From the cell containing the given text, extract its center point as (x, y) coordinate. 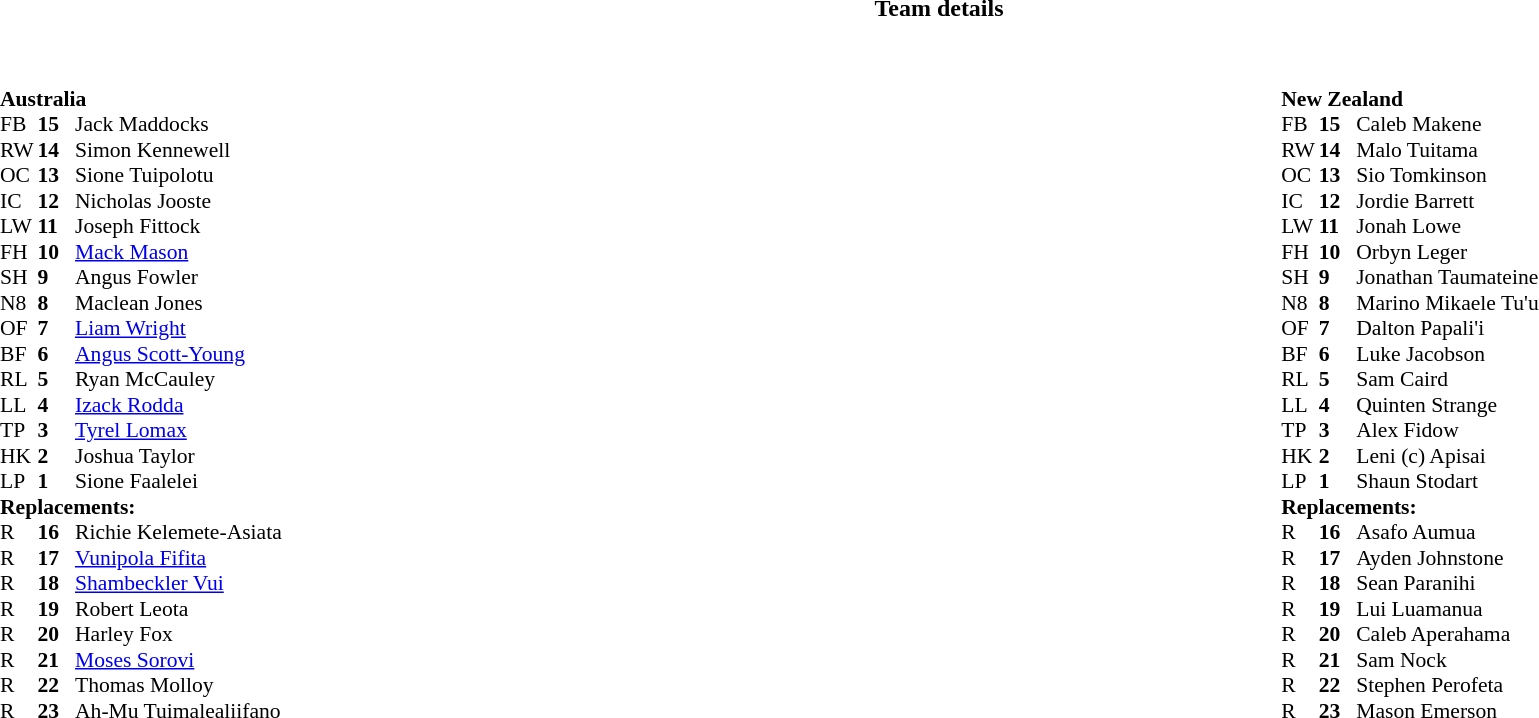
Moses Sorovi (178, 660)
Quinten Strange (1448, 405)
Vunipola Fifita (178, 558)
Alex Fidow (1448, 431)
Mack Mason (178, 252)
Asafo Aumua (1448, 533)
Nicholas Jooste (178, 201)
Ryan McCauley (178, 379)
Simon Kennewell (178, 150)
Jack Maddocks (178, 125)
Izack Rodda (178, 405)
New Zealand (1410, 99)
Sio Tomkinson (1448, 175)
Jonah Lowe (1448, 227)
Tyrel Lomax (178, 431)
Marino Mikaele Tu'u (1448, 303)
Sean Paranihi (1448, 583)
Joshua Taylor (178, 456)
Harley Fox (178, 635)
Lui Luamanua (1448, 609)
Shambeckler Vui (178, 583)
Shaun Stodart (1448, 481)
Caleb Makene (1448, 125)
Malo Tuitama (1448, 150)
Joseph Fittock (178, 227)
Thomas Molloy (178, 685)
Angus Scott-Young (178, 354)
Richie Kelemete-Asiata (178, 533)
Dalton Papali'i (1448, 329)
Luke Jacobson (1448, 354)
Sione Faalelei (178, 481)
Jonathan Taumateine (1448, 277)
Sione Tuipolotu (178, 175)
Jordie Barrett (1448, 201)
Leni (c) Apisai (1448, 456)
Maclean Jones (178, 303)
Orbyn Leger (1448, 252)
Stephen Perofeta (1448, 685)
Angus Fowler (178, 277)
Sam Nock (1448, 660)
Caleb Aperahama (1448, 635)
Liam Wright (178, 329)
Australia (141, 99)
Ayden Johnstone (1448, 558)
Sam Caird (1448, 379)
Robert Leota (178, 609)
